Pinpoint the cell where the given text exists, returning its [X, Y] midpoint coordinate. 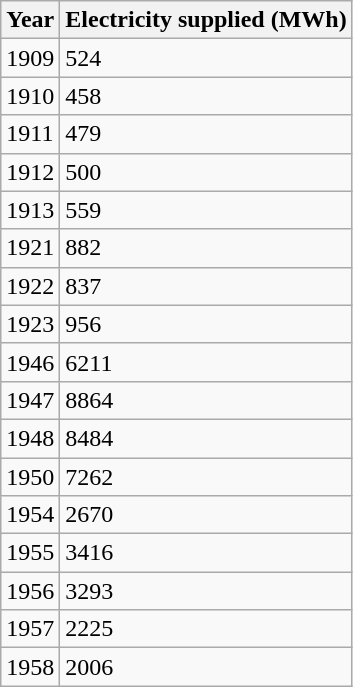
Electricity supplied (MWh) [206, 20]
2225 [206, 629]
1913 [30, 210]
1958 [30, 667]
3293 [206, 591]
6211 [206, 362]
1950 [30, 477]
8864 [206, 400]
500 [206, 172]
882 [206, 248]
1948 [30, 438]
3416 [206, 553]
1912 [30, 172]
2670 [206, 515]
1922 [30, 286]
1957 [30, 629]
479 [206, 134]
1911 [30, 134]
524 [206, 58]
1954 [30, 515]
1909 [30, 58]
7262 [206, 477]
458 [206, 96]
1923 [30, 324]
1956 [30, 591]
1955 [30, 553]
Year [30, 20]
1921 [30, 248]
1910 [30, 96]
8484 [206, 438]
837 [206, 286]
956 [206, 324]
1946 [30, 362]
1947 [30, 400]
559 [206, 210]
2006 [206, 667]
